Search for the cell housing the specified text and yield its (x, y) center coordinate. 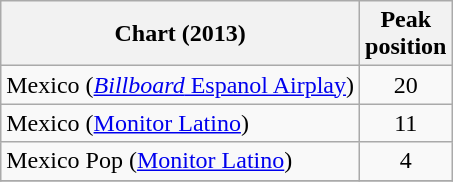
Chart (2013) (180, 34)
Mexico Pop (Monitor Latino) (180, 161)
20 (406, 85)
Mexico (Monitor Latino) (180, 123)
4 (406, 161)
11 (406, 123)
Mexico (Billboard Espanol Airplay) (180, 85)
Peakposition (406, 34)
